Output the (X, Y) coordinate of the center of the cell containing the given text.  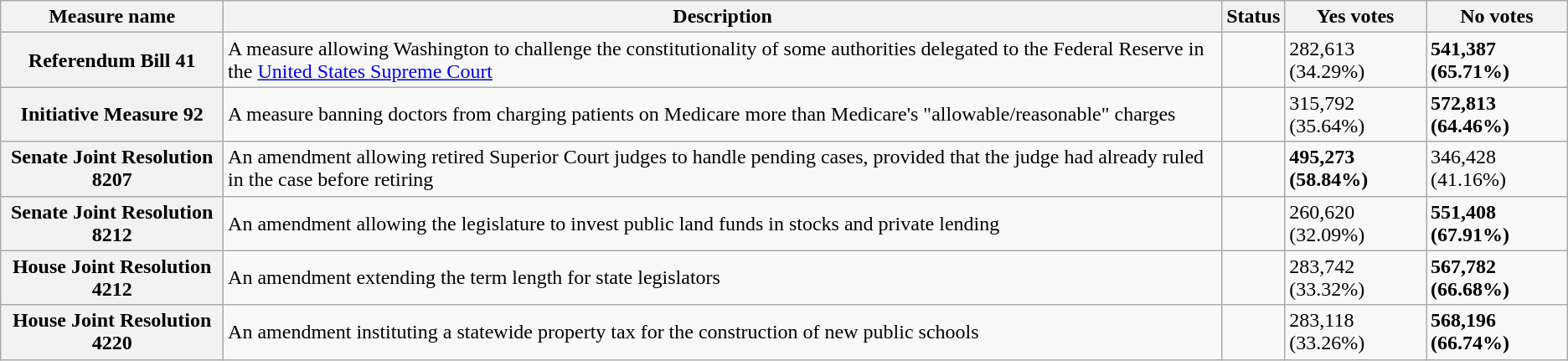
283,742 (33.32%) (1355, 278)
572,813 (64.46%) (1496, 114)
House Joint Resolution 4220 (112, 332)
315,792 (35.64%) (1355, 114)
260,620 (32.09%) (1355, 223)
An amendment extending the term length for state legislators (723, 278)
283,118 (33.26%) (1355, 332)
541,387 (65.71%) (1496, 60)
568,196 (66.74%) (1496, 332)
An amendment allowing retired Superior Court judges to handle pending cases, provided that the judge had already ruled in the case before retiring (723, 169)
495,273 (58.84%) (1355, 169)
Senate Joint Resolution 8212 (112, 223)
Senate Joint Resolution 8207 (112, 169)
Referendum Bill 41 (112, 60)
Yes votes (1355, 17)
An amendment instituting a statewide property tax for the construction of new public schools (723, 332)
346,428 (41.16%) (1496, 169)
Description (723, 17)
567,782 (66.68%) (1496, 278)
An amendment allowing the legislature to invest public land funds in stocks and private lending (723, 223)
551,408 (67.91%) (1496, 223)
No votes (1496, 17)
Measure name (112, 17)
Status (1253, 17)
282,613 (34.29%) (1355, 60)
A measure banning doctors from charging patients on Medicare more than Medicare's "allowable/reasonable" charges (723, 114)
House Joint Resolution 4212 (112, 278)
Initiative Measure 92 (112, 114)
